For the text-containing cell, return its midpoint in [x, y] coordinate format. 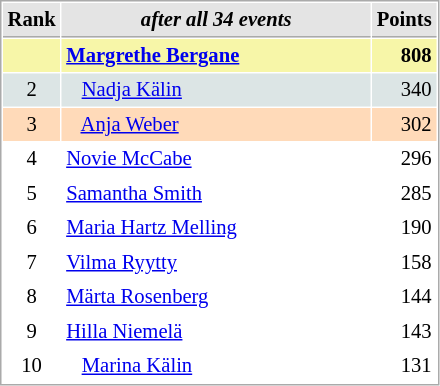
Märta Rosenberg [216, 296]
3 [32, 124]
302 [404, 124]
8 [32, 296]
after all 34 events [216, 20]
Samantha Smith [216, 194]
2 [32, 90]
808 [404, 56]
Vilma Ryytty [216, 262]
9 [32, 332]
Margrethe Bergane [216, 56]
10 [32, 366]
144 [404, 296]
340 [404, 90]
Rank [32, 20]
7 [32, 262]
5 [32, 194]
4 [32, 158]
190 [404, 228]
6 [32, 228]
143 [404, 332]
Marina Kälin [216, 366]
Anja Weber [216, 124]
158 [404, 262]
Maria Hartz Melling [216, 228]
285 [404, 194]
Points [404, 20]
296 [404, 158]
Novie McCabe [216, 158]
Nadja Kälin [216, 90]
131 [404, 366]
Hilla Niemelä [216, 332]
